Locate the cell with the specified text and output its [X, Y] center coordinate. 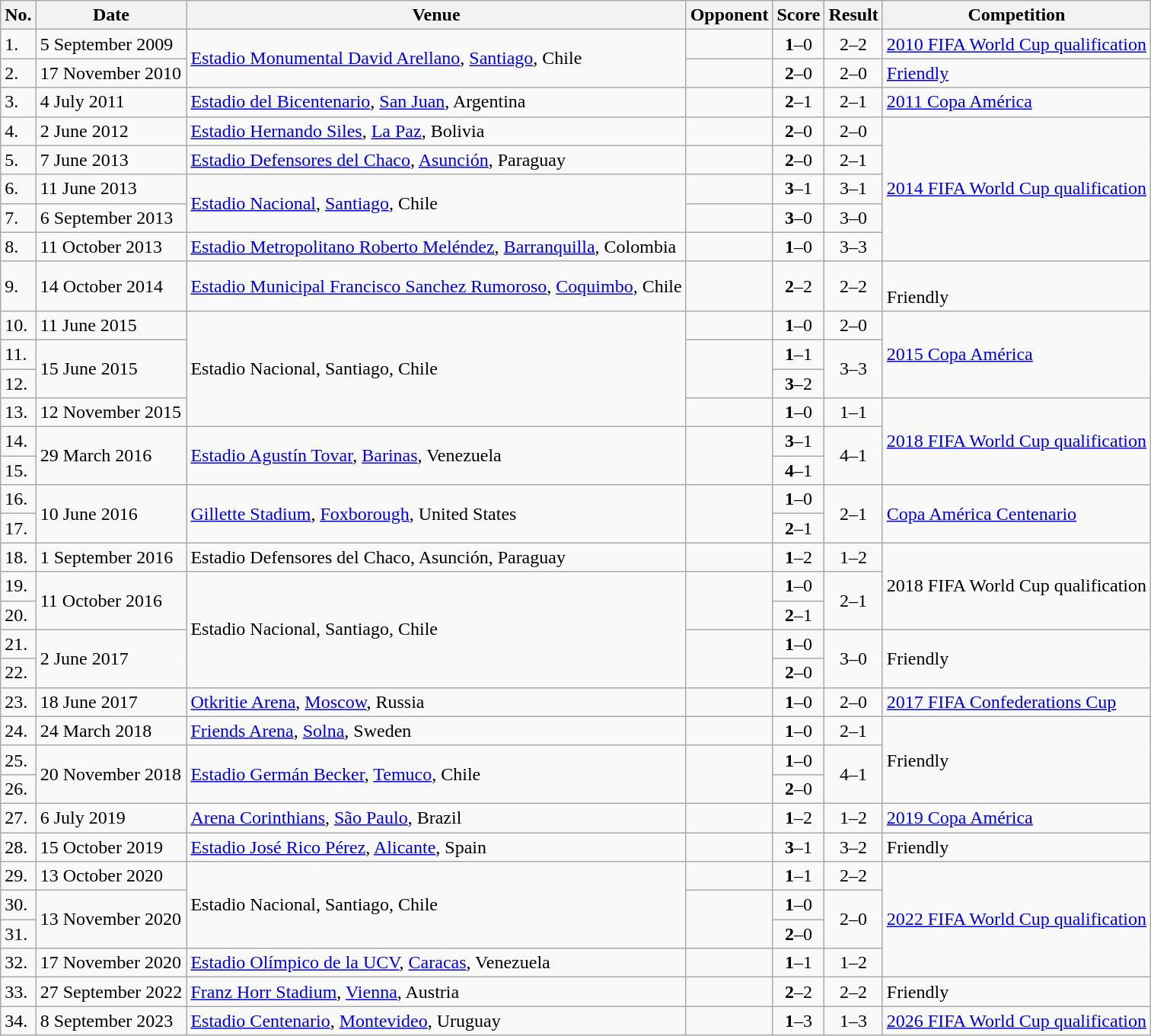
28. [18, 847]
Estadio Metropolitano Roberto Meléndez, Barranquilla, Colombia [436, 247]
Franz Horr Stadium, Vienna, Austria [436, 992]
22. [18, 673]
14 October 2014 [111, 286]
5 September 2009 [111, 44]
18. [18, 557]
Venue [436, 15]
2 June 2012 [111, 131]
21. [18, 644]
2011 Copa América [1016, 102]
No. [18, 15]
4 July 2011 [111, 102]
11 June 2013 [111, 189]
Estadio del Bicentenario, San Juan, Argentina [436, 102]
4. [18, 131]
Result [853, 15]
2. [18, 73]
Estadio Centenario, Montevideo, Uruguay [436, 1021]
Estadio Municipal Francisco Sanchez Rumoroso, Coquimbo, Chile [436, 286]
Estadio Germán Becker, Temuco, Chile [436, 774]
Otkritie Arena, Moscow, Russia [436, 702]
11 October 2016 [111, 601]
23. [18, 702]
33. [18, 992]
Estadio Monumental David Arellano, Santiago, Chile [436, 59]
Estadio José Rico Pérez, Alicante, Spain [436, 847]
10. [18, 325]
20 November 2018 [111, 774]
29 March 2016 [111, 456]
9. [18, 286]
27 September 2022 [111, 992]
Opponent [729, 15]
13 November 2020 [111, 920]
2017 FIFA Confederations Cup [1016, 702]
31. [18, 934]
Date [111, 15]
15. [18, 470]
Estadio Agustín Tovar, Barinas, Venezuela [436, 456]
Score [799, 15]
Gillette Stadium, Foxborough, United States [436, 514]
12. [18, 383]
6 July 2019 [111, 818]
10 June 2016 [111, 514]
6 September 2013 [111, 218]
11. [18, 354]
1. [18, 44]
17 November 2010 [111, 73]
18 June 2017 [111, 702]
13. [18, 413]
2019 Copa América [1016, 818]
19. [18, 586]
7. [18, 218]
Competition [1016, 15]
11 October 2013 [111, 247]
Copa América Centenario [1016, 514]
13 October 2020 [111, 876]
26. [18, 789]
Arena Corinthians, São Paulo, Brazil [436, 818]
24. [18, 731]
34. [18, 1021]
6. [18, 189]
32. [18, 963]
14. [18, 441]
15 June 2015 [111, 368]
25. [18, 760]
30. [18, 905]
1 September 2016 [111, 557]
Friends Arena, Solna, Sweden [436, 731]
29. [18, 876]
Estadio Hernando Siles, La Paz, Bolivia [436, 131]
20. [18, 615]
2022 FIFA World Cup qualification [1016, 920]
16. [18, 499]
11 June 2015 [111, 325]
2026 FIFA World Cup qualification [1016, 1021]
5. [18, 160]
Estadio Olímpico de la UCV, Caracas, Venezuela [436, 963]
2014 FIFA World Cup qualification [1016, 189]
17 November 2020 [111, 963]
17. [18, 528]
8 September 2023 [111, 1021]
24 March 2018 [111, 731]
27. [18, 818]
8. [18, 247]
2010 FIFA World Cup qualification [1016, 44]
15 October 2019 [111, 847]
2 June 2017 [111, 658]
7 June 2013 [111, 160]
3. [18, 102]
12 November 2015 [111, 413]
2015 Copa América [1016, 354]
